Capture the cell that displays the provided text and extract its (X, Y) central coordinate. 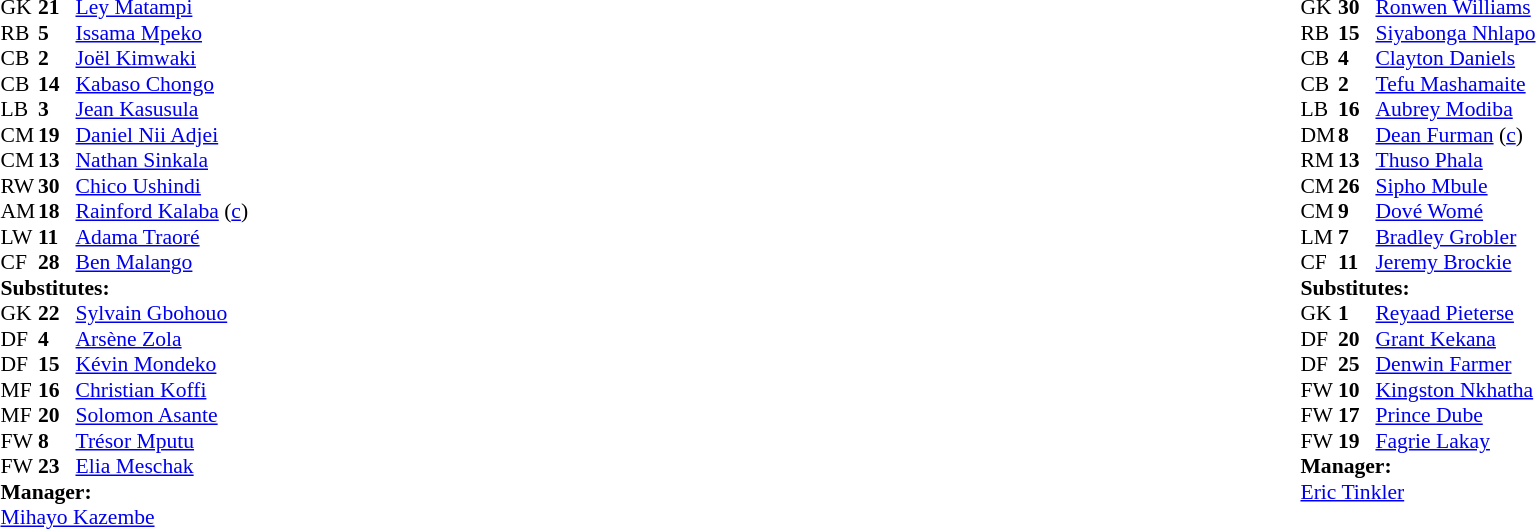
Daniel Nii Adjei (162, 135)
25 (1357, 365)
Dean Furman (c) (1455, 135)
LM (1319, 237)
Thuso Phala (1455, 161)
RM (1319, 161)
Clayton Daniels (1455, 59)
Bradley Grobler (1455, 237)
Reyaad Pieterse (1455, 313)
Aubrey Modiba (1455, 109)
DM (1319, 135)
Arsène Zola (162, 339)
23 (57, 467)
7 (1357, 237)
Ben Malango (162, 263)
5 (57, 33)
3 (57, 109)
Chico Ushindi (162, 186)
28 (57, 263)
Issama Mpeko (162, 33)
Rainford Kalaba (c) (162, 211)
Grant Kekana (1455, 339)
26 (1357, 186)
Kévin Mondeko (162, 365)
9 (1357, 211)
10 (1357, 390)
Sipho Mbule (1455, 186)
Siyabonga Nhlapo (1455, 33)
Adama Traoré (162, 237)
Jeremy Brockie (1455, 263)
Christian Koffi (162, 390)
Nathan Sinkala (162, 161)
Fagrie Lakay (1455, 441)
Joël Kimwaki (162, 59)
Elia Meschak (162, 467)
Solomon Asante (162, 415)
22 (57, 313)
Kingston Nkhatha (1455, 390)
RW (19, 186)
1 (1357, 313)
Jean Kasusula (162, 109)
Eric Tinkler (1418, 492)
Sylvain Gbohouo (162, 313)
Kabaso Chongo (162, 84)
14 (57, 84)
Denwin Farmer (1455, 365)
Prince Dube (1455, 415)
Trésor Mputu (162, 441)
Tefu Mashamaite (1455, 84)
18 (57, 211)
Dové Womé (1455, 211)
LW (19, 237)
17 (1357, 415)
AM (19, 211)
30 (57, 186)
